Identify which cell holds the provided text, then report its (x, y) central coordinate. 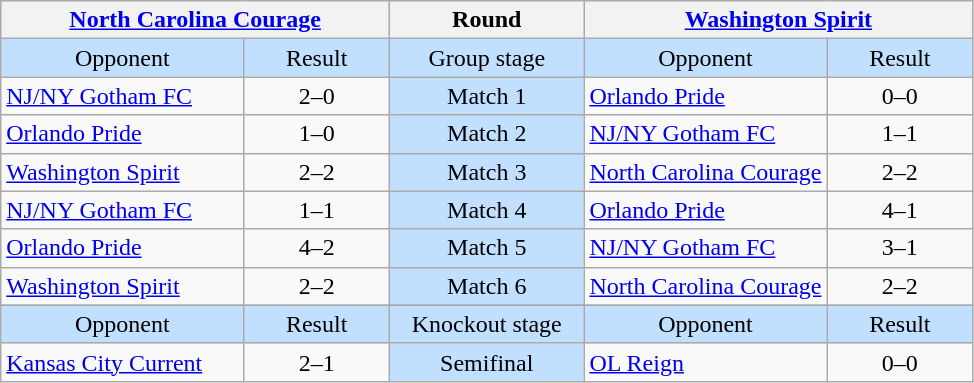
Match 5 (487, 248)
Kansas City Current (122, 362)
Match 1 (487, 96)
Knockout stage (487, 324)
OL Reign (706, 362)
Match 2 (487, 134)
1–0 (317, 134)
Semifinal (487, 362)
Group stage (487, 58)
Match 4 (487, 210)
Match 6 (487, 286)
Round (487, 20)
Match 3 (487, 172)
4–2 (317, 248)
2–1 (317, 362)
2–0 (317, 96)
4–1 (900, 210)
3–1 (900, 248)
